Determine the [x, y] coordinate at the center of the cell enclosing the given text.  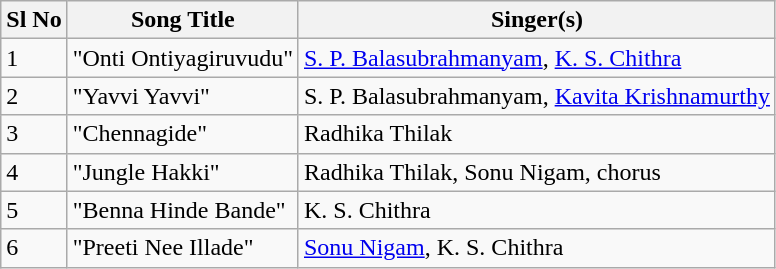
"Benna Hinde Bande" [182, 210]
6 [34, 248]
S. P. Balasubrahmanyam, Kavita Krishnamurthy [536, 96]
4 [34, 172]
2 [34, 96]
S. P. Balasubrahmanyam, K. S. Chithra [536, 58]
Radhika Thilak [536, 134]
Singer(s) [536, 20]
5 [34, 210]
"Yavvi Yavvi" [182, 96]
"Jungle Hakki" [182, 172]
"Chennagide" [182, 134]
K. S. Chithra [536, 210]
Sl No [34, 20]
Sonu Nigam, K. S. Chithra [536, 248]
3 [34, 134]
"Preeti Nee Illade" [182, 248]
"Onti Ontiyagiruvudu" [182, 58]
Radhika Thilak, Sonu Nigam, chorus [536, 172]
Song Title [182, 20]
1 [34, 58]
